Capture the cell that displays the provided text and extract its (X, Y) central coordinate. 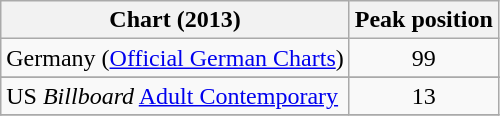
13 (424, 96)
Peak position (424, 20)
99 (424, 58)
US Billboard Adult Contemporary (175, 96)
Chart (2013) (175, 20)
Germany (Official German Charts) (175, 58)
